Determine the (X, Y) coordinate at the center of the cell enclosing the given text.  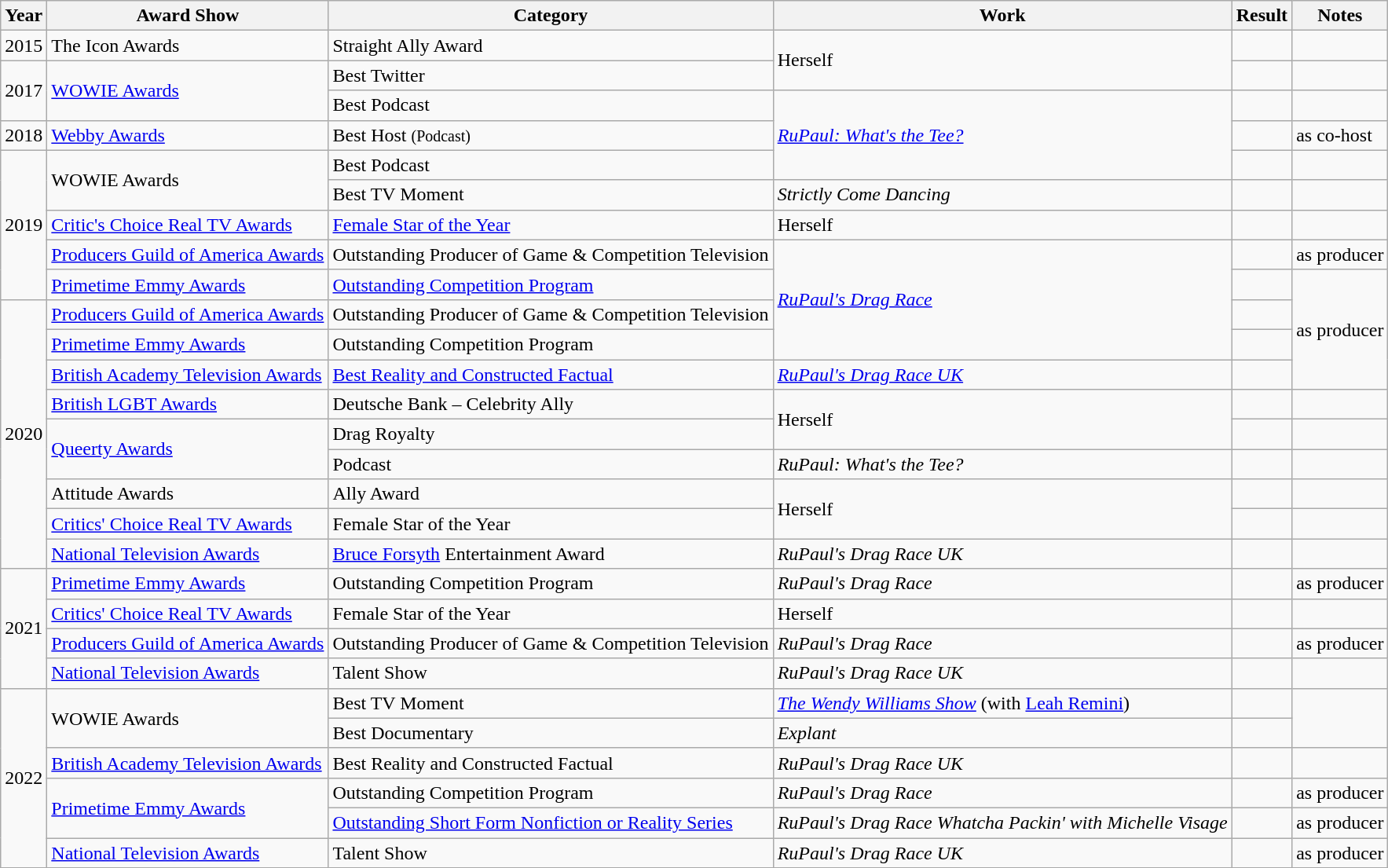
Outstanding Short Form Nonfiction or Reality Series (551, 822)
The Wendy Williams Show (with Leah Remini) (1002, 703)
Deutsche Bank – Celebrity Ally (551, 405)
Attitude Awards (188, 494)
Explant (1002, 733)
Category (551, 16)
British LGBT Awards (188, 405)
2020 (24, 434)
2022 (24, 778)
Critic's Choice Real TV Awards (188, 225)
Best Host (Podcast) (551, 135)
Award Show (188, 16)
Result (1262, 16)
as co-host (1340, 135)
Queerty Awards (188, 449)
Work (1002, 16)
Best Twitter (551, 75)
Year (24, 16)
RuPaul's Drag Race Whatcha Packin' with Michelle Visage (1002, 822)
2017 (24, 90)
Drag Royalty (551, 434)
Ally Award (551, 494)
Notes (1340, 16)
2015 (24, 46)
2021 (24, 628)
Strictly Come Dancing (1002, 195)
Best Documentary (551, 733)
2018 (24, 135)
2019 (24, 225)
Straight Ally Award (551, 46)
Webby Awards (188, 135)
The Icon Awards (188, 46)
Bruce Forsyth Entertainment Award (551, 554)
Podcast (551, 464)
